Search for the cell housing the specified text and yield its (X, Y) center coordinate. 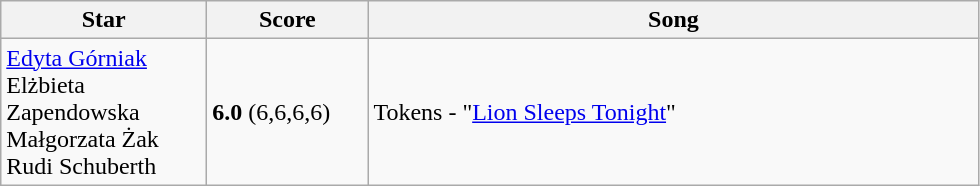
Star (104, 20)
Song (674, 20)
Edyta Górniak Elżbieta Zapendowska Małgorzata Żak Rudi Schuberth (104, 112)
Tokens - "Lion Sleeps Tonight" (674, 112)
6.0 (6,6,6,6) (288, 112)
Score (288, 20)
